For the text-containing cell, return its midpoint in (X, Y) coordinate format. 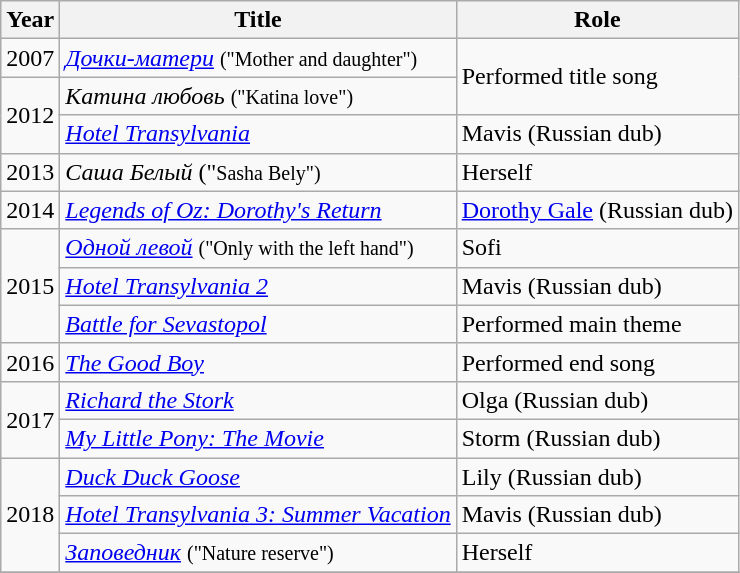
Storm (Russian dub) (597, 438)
2007 (30, 58)
2013 (30, 172)
Title (258, 20)
Hotel Transylvania 2 (258, 286)
Performed main theme (597, 324)
Olga (Russian dub) (597, 400)
Year (30, 20)
Заповедник ("Nature reserve") (258, 553)
Sofi (597, 248)
Саша Белый ("Sasha Bely") (258, 172)
Richard the Stork (258, 400)
Duck Duck Goose (258, 477)
Hotel Transylvania (258, 134)
Performed title song (597, 77)
2018 (30, 515)
Battle for Sevastopol (258, 324)
2014 (30, 210)
Дочки-матери ("Mother and daughter") (258, 58)
Hotel Transylvania 3: Summer Vacation (258, 515)
Performed end song (597, 362)
2015 (30, 286)
The Good Boy (258, 362)
Legends of Oz: Dorothy's Return (258, 210)
2016 (30, 362)
2017 (30, 419)
Катина любовь ("Katina love") (258, 96)
Одной левой ("Only with the left hand") (258, 248)
Lily (Russian dub) (597, 477)
2012 (30, 115)
My Little Pony: The Movie (258, 438)
Dorothy Gale (Russian dub) (597, 210)
Role (597, 20)
